Provide the (x, y) coordinate of the cell's center where the given text is located.  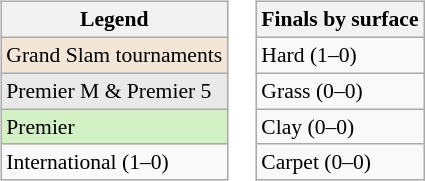
Carpet (0–0) (340, 162)
Grand Slam tournaments (114, 55)
Grass (0–0) (340, 91)
Legend (114, 20)
Premier M & Premier 5 (114, 91)
Clay (0–0) (340, 127)
International (1–0) (114, 162)
Premier (114, 127)
Finals by surface (340, 20)
Hard (1–0) (340, 55)
